Pinpoint the cell where the given text exists, returning its [X, Y] midpoint coordinate. 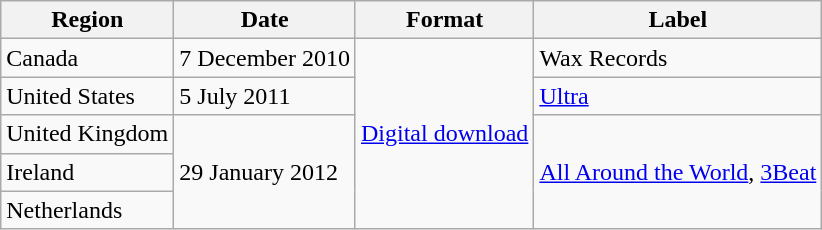
Ultra [678, 96]
United States [88, 96]
29 January 2012 [265, 172]
Ireland [88, 172]
United Kingdom [88, 134]
Digital download [444, 134]
All Around the World, 3Beat [678, 172]
Date [265, 20]
7 December 2010 [265, 58]
Canada [88, 58]
Label [678, 20]
Format [444, 20]
Region [88, 20]
Wax Records [678, 58]
Netherlands [88, 210]
5 July 2011 [265, 96]
